Return (X, Y) of the center of cell containing provided text 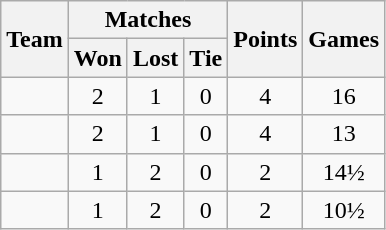
16 (344, 96)
13 (344, 134)
Points (266, 39)
Games (344, 39)
Won (98, 58)
Team (35, 39)
Lost (155, 58)
Matches (148, 20)
Tie (206, 58)
14½ (344, 172)
10½ (344, 210)
